Extract the [X, Y] coordinate from the center of the cell holding the provided text.  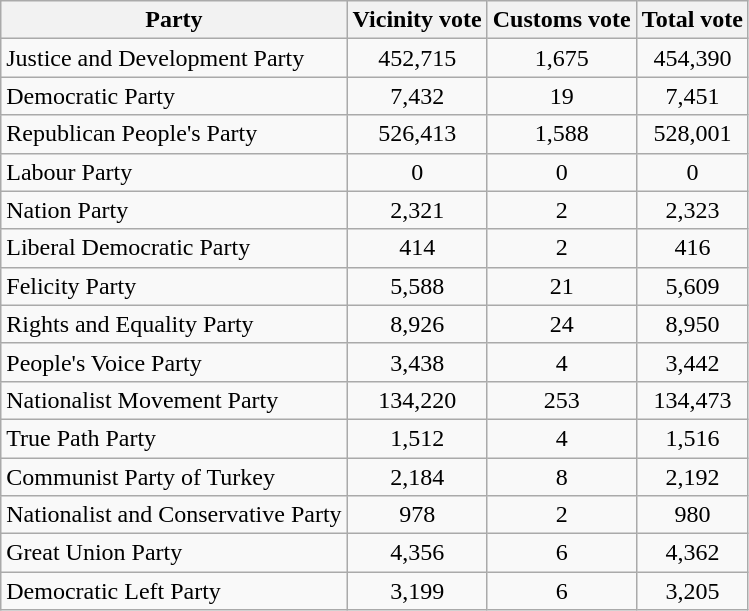
5,609 [692, 286]
978 [417, 515]
8,926 [417, 324]
3,205 [692, 591]
Party [174, 20]
Total vote [692, 20]
Nationalist Movement Party [174, 400]
1,512 [417, 438]
134,473 [692, 400]
7,451 [692, 96]
454,390 [692, 58]
3,199 [417, 591]
People's Voice Party [174, 362]
134,220 [417, 400]
2,192 [692, 477]
7,432 [417, 96]
Democratic Left Party [174, 591]
19 [562, 96]
True Path Party [174, 438]
Felicity Party [174, 286]
8,950 [692, 324]
Rights and Equality Party [174, 324]
Communist Party of Turkey [174, 477]
3,442 [692, 362]
2,323 [692, 210]
Vicinity vote [417, 20]
4,356 [417, 553]
253 [562, 400]
1,516 [692, 438]
8 [562, 477]
1,675 [562, 58]
Labour Party [174, 172]
Democratic Party [174, 96]
Justice and Development Party [174, 58]
4,362 [692, 553]
Great Union Party [174, 553]
3,438 [417, 362]
980 [692, 515]
Liberal Democratic Party [174, 248]
1,588 [562, 134]
452,715 [417, 58]
Republican People's Party [174, 134]
528,001 [692, 134]
Customs vote [562, 20]
2,321 [417, 210]
Nationalist and Conservative Party [174, 515]
2,184 [417, 477]
Nation Party [174, 210]
24 [562, 324]
526,413 [417, 134]
5,588 [417, 286]
414 [417, 248]
21 [562, 286]
416 [692, 248]
